Determine the (X, Y) coordinate at the center of the cell enclosing the given text.  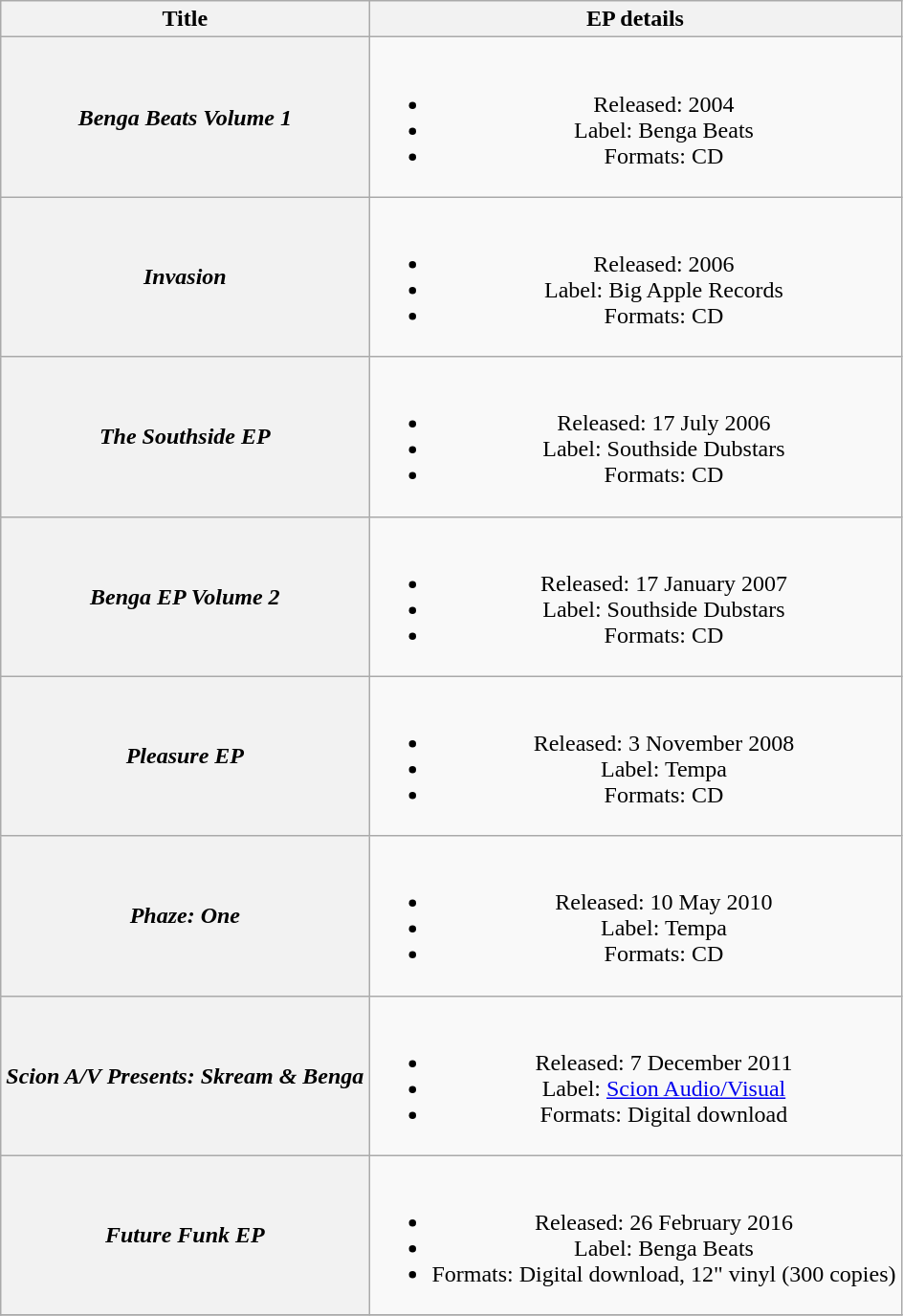
Released: 17 July 2006Label: Southside DubstarsFormats: CD (635, 436)
Phaze: One (186, 916)
Released: 7 December 2011Label: Scion Audio/VisualFormats: Digital download (635, 1075)
Released: 3 November 2008Label: TempaFormats: CD (635, 756)
Released: 10 May 2010Label: TempaFormats: CD (635, 916)
Title (186, 19)
EP details (635, 19)
Pleasure EP (186, 756)
Future Funk EP (186, 1236)
Released: 2004Label: Benga BeatsFormats: CD (635, 117)
Released: 17 January 2007Label: Southside DubstarsFormats: CD (635, 597)
Invasion (186, 277)
Benga Beats Volume 1 (186, 117)
Released: 2006Label: Big Apple RecordsFormats: CD (635, 277)
Benga EP Volume 2 (186, 597)
Scion A/V Presents: Skream & Benga (186, 1075)
Released: 26 February 2016Label: Benga BeatsFormats: Digital download, 12" vinyl (300 copies) (635, 1236)
The Southside EP (186, 436)
